Provide the (x, y) coordinate of the cell's center where the given text is located.  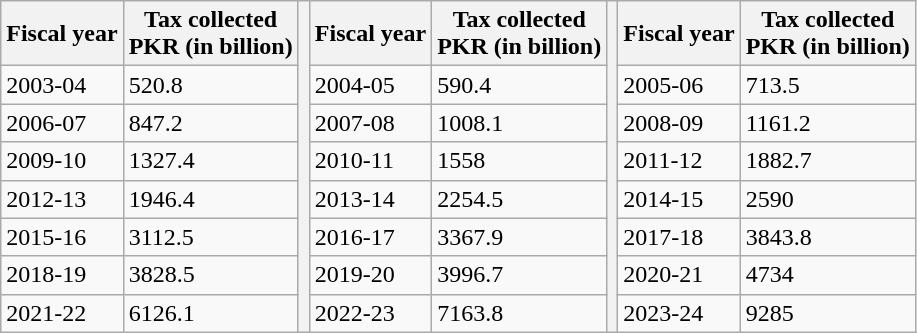
520.8 (210, 85)
9285 (828, 313)
1008.1 (520, 123)
2023-24 (679, 313)
2018-19 (62, 275)
3828.5 (210, 275)
2009-10 (62, 161)
1558 (520, 161)
6126.1 (210, 313)
1327.4 (210, 161)
2021-22 (62, 313)
2010-11 (370, 161)
2017-18 (679, 237)
2004-05 (370, 85)
2015-16 (62, 237)
2590 (828, 199)
4734 (828, 275)
2003-04 (62, 85)
1882.7 (828, 161)
2005-06 (679, 85)
2016-17 (370, 237)
2011-12 (679, 161)
1946.4 (210, 199)
3112.5 (210, 237)
3996.7 (520, 275)
2012-13 (62, 199)
7163.8 (520, 313)
2014-15 (679, 199)
2007-08 (370, 123)
2020-21 (679, 275)
2019-20 (370, 275)
2254.5 (520, 199)
590.4 (520, 85)
1161.2 (828, 123)
847.2 (210, 123)
2022-23 (370, 313)
3843.8 (828, 237)
2013-14 (370, 199)
2006-07 (62, 123)
3367.9 (520, 237)
713.5 (828, 85)
2008-09 (679, 123)
